Find where the given text appears and provide that cell's center as (X, Y) coordinate. 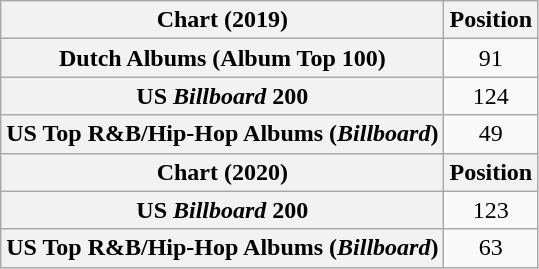
124 (491, 96)
63 (491, 248)
Dutch Albums (Album Top 100) (222, 58)
Chart (2020) (222, 172)
91 (491, 58)
123 (491, 210)
49 (491, 134)
Chart (2019) (222, 20)
